From the cell containing the given text, extract its center point as (x, y) coordinate. 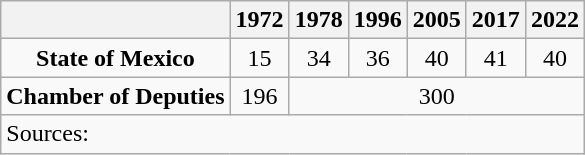
41 (496, 58)
36 (378, 58)
State of Mexico (116, 58)
300 (436, 96)
2005 (436, 20)
1978 (318, 20)
2022 (554, 20)
196 (260, 96)
1996 (378, 20)
34 (318, 58)
Sources: (293, 134)
2017 (496, 20)
1972 (260, 20)
15 (260, 58)
Chamber of Deputies (116, 96)
